Identify which cell holds the provided text, then report its (X, Y) central coordinate. 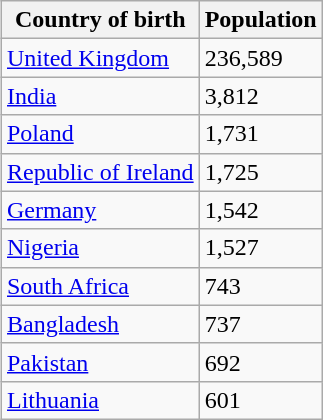
Poland (100, 134)
737 (260, 324)
Country of birth (100, 20)
Population (260, 20)
Germany (100, 210)
India (100, 96)
1,527 (260, 248)
Lithuania (100, 400)
Republic of Ireland (100, 172)
1,731 (260, 134)
1,725 (260, 172)
Nigeria (100, 248)
743 (260, 286)
1,542 (260, 210)
236,589 (260, 58)
3,812 (260, 96)
Bangladesh (100, 324)
South Africa (100, 286)
United Kingdom (100, 58)
692 (260, 362)
601 (260, 400)
Pakistan (100, 362)
